Locate the cell with the specified text and output its [x, y] center coordinate. 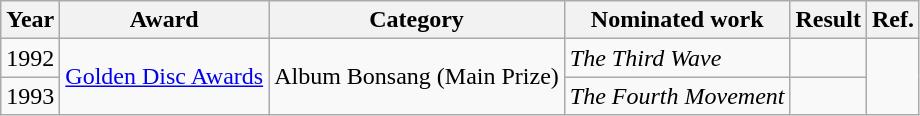
Award [164, 20]
Ref. [892, 20]
The Fourth Movement [677, 96]
1993 [30, 96]
Result [828, 20]
The Third Wave [677, 58]
Year [30, 20]
Album Bonsang (Main Prize) [417, 77]
1992 [30, 58]
Category [417, 20]
Golden Disc Awards [164, 77]
Nominated work [677, 20]
